From the cell containing the given text, extract its center point as [x, y] coordinate. 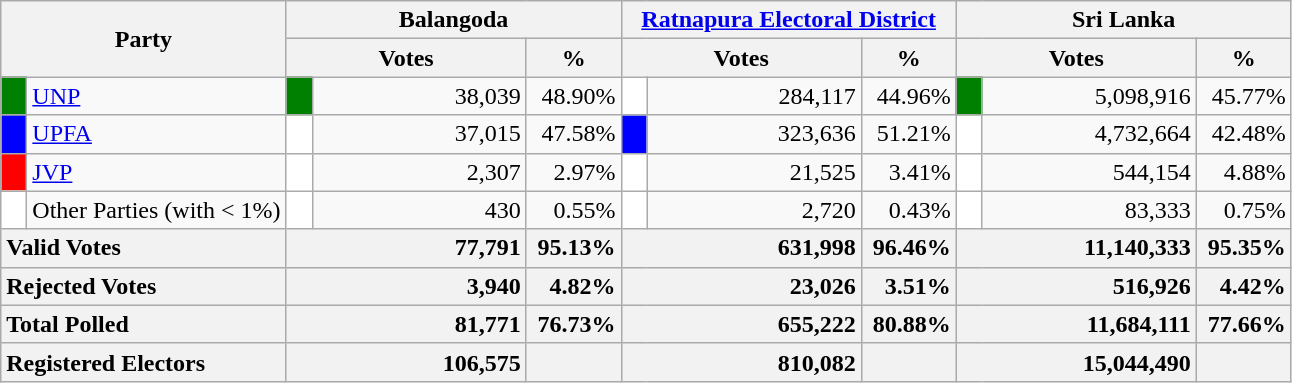
4.82% [574, 286]
Registered Electors [144, 362]
3.51% [908, 286]
21,525 [754, 172]
95.35% [1244, 248]
655,222 [741, 324]
4.42% [1244, 286]
23,026 [741, 286]
4,732,664 [1089, 134]
106,575 [406, 362]
323,636 [754, 134]
631,998 [741, 248]
Sri Lanka [1124, 20]
2,307 [419, 172]
44.96% [908, 96]
Balangoda [454, 20]
11,684,111 [1076, 324]
UNP [156, 96]
15,044,490 [1076, 362]
810,082 [741, 362]
47.58% [574, 134]
2,720 [754, 210]
48.90% [574, 96]
11,140,333 [1076, 248]
284,117 [754, 96]
2.97% [574, 172]
JVP [156, 172]
45.77% [1244, 96]
77.66% [1244, 324]
Ratnapura Electoral District [788, 20]
83,333 [1089, 210]
76.73% [574, 324]
96.46% [908, 248]
Party [144, 39]
430 [419, 210]
80.88% [908, 324]
Total Polled [144, 324]
544,154 [1089, 172]
4.88% [1244, 172]
Rejected Votes [144, 286]
5,098,916 [1089, 96]
Valid Votes [144, 248]
0.75% [1244, 210]
UPFA [156, 134]
0.43% [908, 210]
Other Parties (with < 1%) [156, 210]
3.41% [908, 172]
37,015 [419, 134]
77,791 [406, 248]
95.13% [574, 248]
42.48% [1244, 134]
51.21% [908, 134]
0.55% [574, 210]
3,940 [406, 286]
516,926 [1076, 286]
81,771 [406, 324]
38,039 [419, 96]
